Identify which cell holds the provided text, then report its (X, Y) central coordinate. 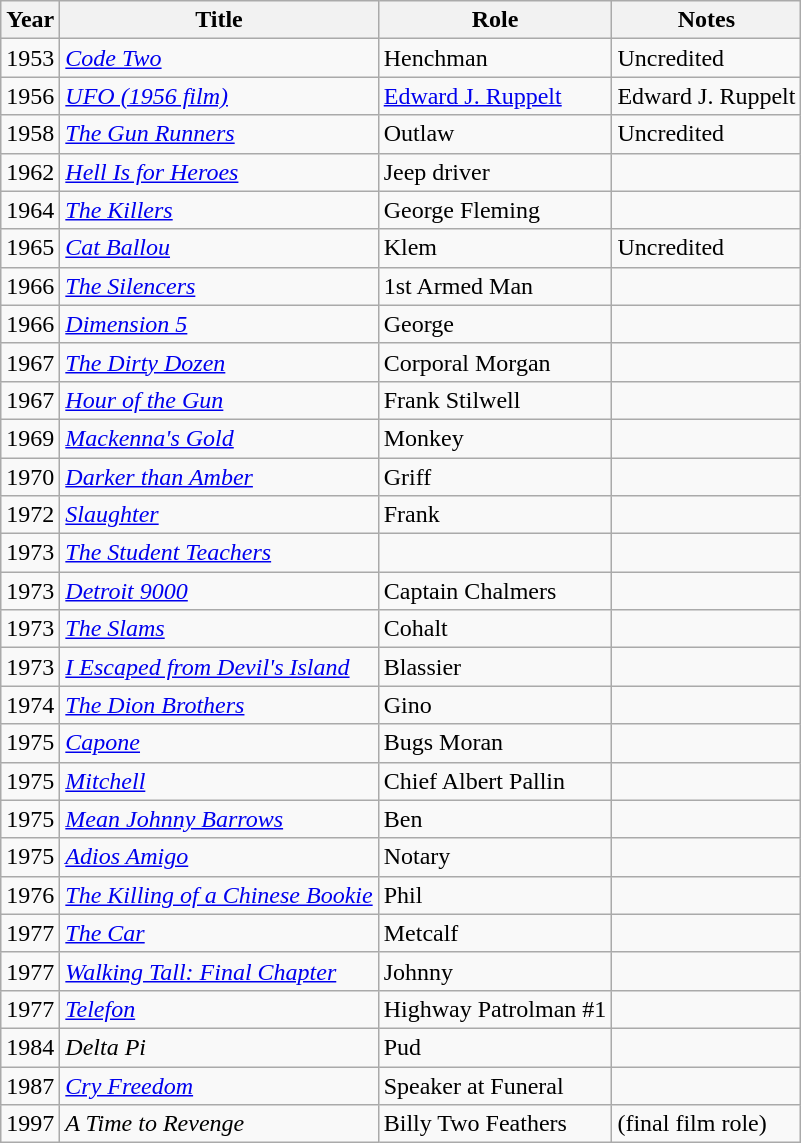
I Escaped from Devil's Island (219, 667)
Cry Freedom (219, 1085)
Pud (495, 1047)
Captain Chalmers (495, 591)
The Dirty Dozen (219, 362)
Speaker at Funeral (495, 1085)
(final film role) (706, 1124)
Frank (495, 515)
1st Armed Man (495, 286)
The Killers (219, 210)
Outlaw (495, 134)
Metcalf (495, 933)
Mackenna's Gold (219, 438)
Delta Pi (219, 1047)
Phil (495, 895)
Gino (495, 705)
Ben (495, 819)
Code Two (219, 58)
1965 (30, 248)
1997 (30, 1124)
1987 (30, 1085)
1970 (30, 477)
Jeep driver (495, 172)
Role (495, 20)
Title (219, 20)
1969 (30, 438)
1972 (30, 515)
1964 (30, 210)
George (495, 324)
Griff (495, 477)
The Killing of a Chinese Bookie (219, 895)
1958 (30, 134)
1962 (30, 172)
Slaughter (219, 515)
1984 (30, 1047)
Johnny (495, 971)
Klem (495, 248)
UFO (1956 film) (219, 96)
1953 (30, 58)
The Dion Brothers (219, 705)
Bugs Moran (495, 743)
Mean Johnny Barrows (219, 819)
Billy Two Feathers (495, 1124)
Hell Is for Heroes (219, 172)
Hour of the Gun (219, 400)
Cohalt (495, 629)
The Student Teachers (219, 553)
Telefon (219, 1009)
The Silencers (219, 286)
1976 (30, 895)
Capone (219, 743)
Dimension 5 (219, 324)
1956 (30, 96)
The Car (219, 933)
Adios Amigo (219, 857)
Chief Albert Pallin (495, 781)
Monkey (495, 438)
Darker than Amber (219, 477)
Mitchell (219, 781)
George Fleming (495, 210)
Notes (706, 20)
The Slams (219, 629)
1974 (30, 705)
Detroit 9000 (219, 591)
Year (30, 20)
Henchman (495, 58)
Blassier (495, 667)
A Time to Revenge (219, 1124)
Notary (495, 857)
Corporal Morgan (495, 362)
The Gun Runners (219, 134)
Highway Patrolman #1 (495, 1009)
Frank Stilwell (495, 400)
Walking Tall: Final Chapter (219, 971)
Cat Ballou (219, 248)
